Scan for the cell matching the given text and deliver its (x, y) coordinate at center. 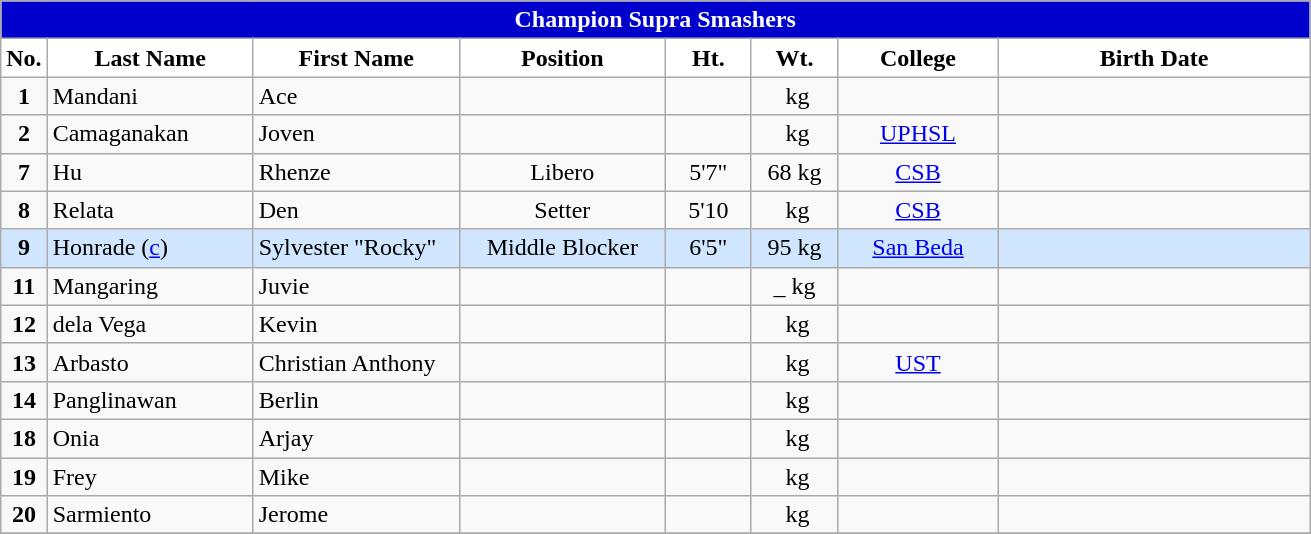
Champion Supra Smashers (656, 20)
68 kg (794, 172)
UST (918, 362)
Setter (562, 210)
18 (24, 438)
Mandani (150, 96)
Position (562, 58)
dela Vega (150, 324)
Mike (356, 477)
Relata (150, 210)
Arbasto (150, 362)
2 (24, 134)
UPHSL (918, 134)
Kevin (356, 324)
Frey (150, 477)
Birth Date (1154, 58)
Christian Anthony (356, 362)
_ kg (794, 286)
Wt. (794, 58)
Mangaring (150, 286)
Last Name (150, 58)
12 (24, 324)
95 kg (794, 248)
Joven (356, 134)
8 (24, 210)
Juvie (356, 286)
5'7" (708, 172)
Ace (356, 96)
11 (24, 286)
Jerome (356, 515)
Sarmiento (150, 515)
Middle Blocker (562, 248)
Camaganakan (150, 134)
Berlin (356, 400)
Honrade (c) (150, 248)
7 (24, 172)
Arjay (356, 438)
1 (24, 96)
Ht. (708, 58)
First Name (356, 58)
Sylvester "Rocky" (356, 248)
College (918, 58)
San Beda (918, 248)
9 (24, 248)
No. (24, 58)
Panglinawan (150, 400)
19 (24, 477)
14 (24, 400)
13 (24, 362)
20 (24, 515)
6'5" (708, 248)
Rhenze (356, 172)
Libero (562, 172)
Den (356, 210)
5'10 (708, 210)
Onia (150, 438)
Hu (150, 172)
